Find where the given text appears and provide that cell's center as [x, y] coordinate. 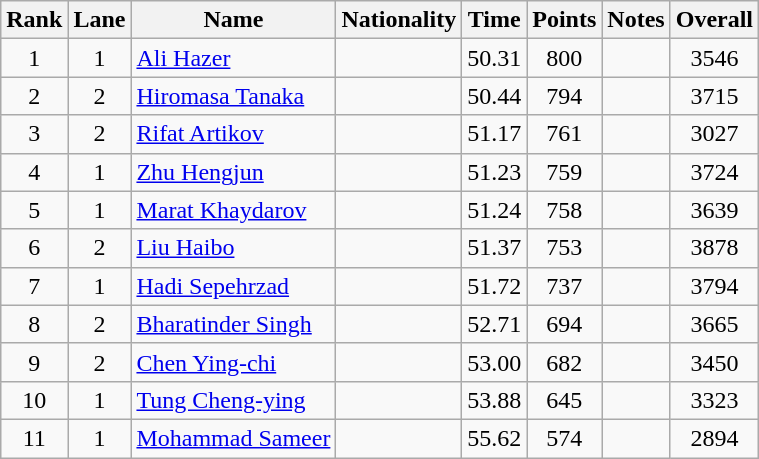
3665 [714, 324]
Chen Ying-chi [234, 362]
5 [34, 210]
3878 [714, 248]
Zhu Hengjun [234, 172]
50.44 [494, 96]
50.31 [494, 58]
Nationality [399, 20]
794 [564, 96]
Marat Khaydarov [234, 210]
Lane [100, 20]
753 [564, 248]
Rifat Artikov [234, 134]
51.24 [494, 210]
2894 [714, 438]
759 [564, 172]
55.62 [494, 438]
3323 [714, 400]
Name [234, 20]
574 [564, 438]
Hadi Sepehrzad [234, 286]
Ali Hazer [234, 58]
Points [564, 20]
Mohammad Sameer [234, 438]
800 [564, 58]
682 [564, 362]
3724 [714, 172]
9 [34, 362]
Overall [714, 20]
Hiromasa Tanaka [234, 96]
761 [564, 134]
6 [34, 248]
51.17 [494, 134]
4 [34, 172]
51.72 [494, 286]
Notes [636, 20]
51.37 [494, 248]
53.00 [494, 362]
3 [34, 134]
11 [34, 438]
Liu Haibo [234, 248]
Time [494, 20]
3794 [714, 286]
53.88 [494, 400]
737 [564, 286]
51.23 [494, 172]
694 [564, 324]
758 [564, 210]
Rank [34, 20]
Bharatinder Singh [234, 324]
3715 [714, 96]
Tung Cheng-ying [234, 400]
3546 [714, 58]
7 [34, 286]
3027 [714, 134]
52.71 [494, 324]
3639 [714, 210]
645 [564, 400]
3450 [714, 362]
8 [34, 324]
10 [34, 400]
